Scan for the cell matching the given text and deliver its (x, y) coordinate at center. 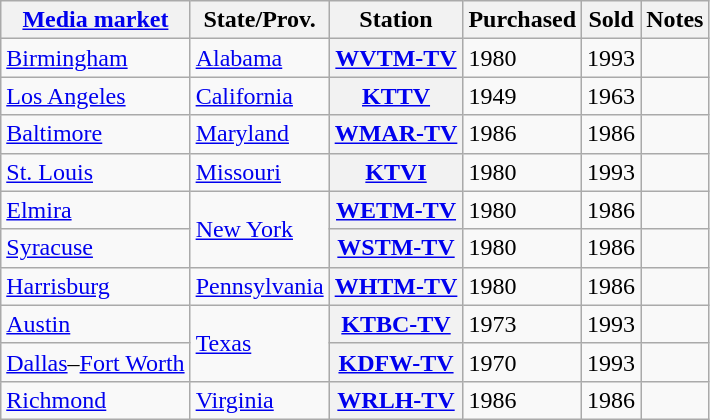
Purchased (522, 20)
Los Angeles (96, 96)
WHTM-TV (396, 286)
Texas (260, 343)
Birmingham (96, 58)
1963 (612, 96)
St. Louis (96, 172)
WRLH-TV (396, 400)
KTTV (396, 96)
WMAR-TV (396, 134)
Alabama (260, 58)
Richmond (96, 400)
WSTM-TV (396, 248)
KDFW-TV (396, 362)
Virginia (260, 400)
Elmira (96, 210)
1949 (522, 96)
1973 (522, 324)
Station (396, 20)
Maryland (260, 134)
California (260, 96)
Austin (96, 324)
Pennsylvania (260, 286)
KTVI (396, 172)
Dallas–Fort Worth (96, 362)
1970 (522, 362)
State/Prov. (260, 20)
Media market (96, 20)
KTBC-TV (396, 324)
Missouri (260, 172)
Harrisburg (96, 286)
Notes (675, 20)
WVTM-TV (396, 58)
WETM-TV (396, 210)
New York (260, 229)
Baltimore (96, 134)
Syracuse (96, 248)
Sold (612, 20)
